For the text-containing cell, return its midpoint in [X, Y] coordinate format. 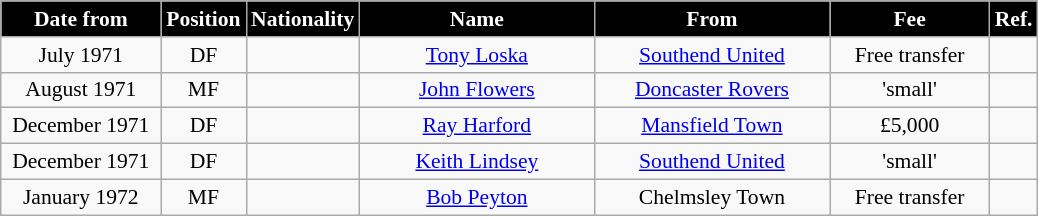
£5,000 [910, 126]
Fee [910, 19]
Ref. [1014, 19]
August 1971 [81, 90]
Chelmsley Town [712, 197]
Doncaster Rovers [712, 90]
Mansfield Town [712, 126]
January 1972 [81, 197]
Keith Lindsey [476, 162]
Name [476, 19]
Date from [81, 19]
From [712, 19]
July 1971 [81, 55]
Position [204, 19]
Nationality [302, 19]
Bob Peyton [476, 197]
John Flowers [476, 90]
Ray Harford [476, 126]
Tony Loska [476, 55]
